Return the (x, y) coordinate for the center point of the cell that contains the specified text.  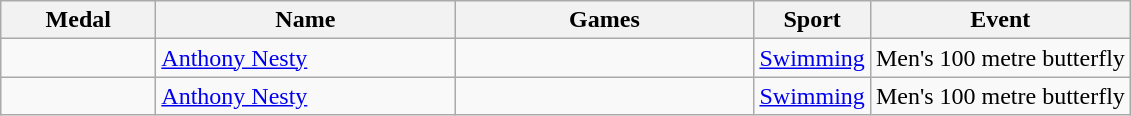
Sport (812, 20)
Name (306, 20)
Medal (78, 20)
Games (604, 20)
Event (1000, 20)
